Locate the cell with the specified text and output its (X, Y) center coordinate. 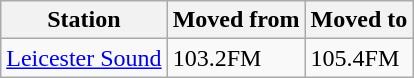
103.2FM (236, 58)
Moved to (359, 20)
105.4FM (359, 58)
Leicester Sound (84, 58)
Moved from (236, 20)
Station (84, 20)
